Search for the cell housing the specified text and yield its (X, Y) center coordinate. 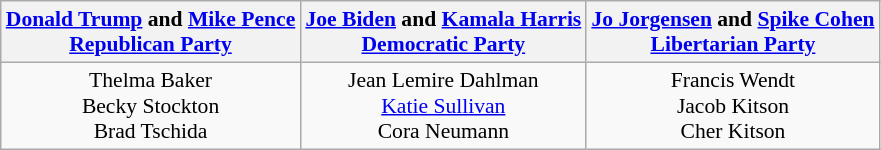
Jo Jorgensen and Spike CohenLibertarian Party (732, 32)
Francis WendtJacob KitsonCher Kitson (732, 106)
Donald Trump and Mike PenceRepublican Party (151, 32)
Jean Lemire DahlmanKatie SullivanCora Neumann (443, 106)
Thelma BakerBecky StocktonBrad Tschida (151, 106)
Joe Biden and Kamala HarrisDemocratic Party (443, 32)
